From the cell containing the given text, extract its center point as (X, Y) coordinate. 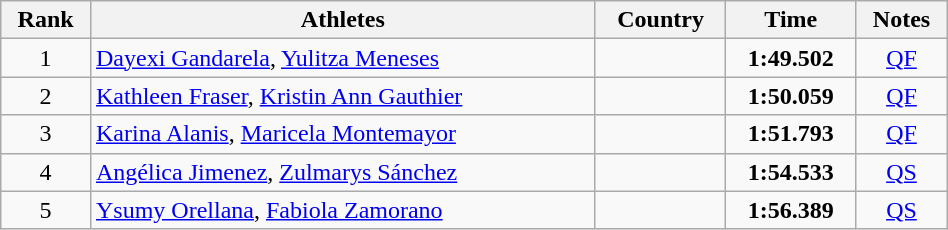
5 (46, 210)
Athletes (342, 20)
1 (46, 58)
Ysumy Orellana, Fabiola Zamorano (342, 210)
1:50.059 (791, 96)
Kathleen Fraser, Kristin Ann Gauthier (342, 96)
2 (46, 96)
1:54.533 (791, 172)
Country (660, 20)
Karina Alanis, Maricela Montemayor (342, 134)
Dayexi Gandarela, Yulitza Meneses (342, 58)
Time (791, 20)
Angélica Jimenez, Zulmarys Sánchez (342, 172)
3 (46, 134)
Notes (902, 20)
1:56.389 (791, 210)
Rank (46, 20)
1:51.793 (791, 134)
1:49.502 (791, 58)
4 (46, 172)
